Scan for the cell matching the given text and deliver its (x, y) coordinate at center. 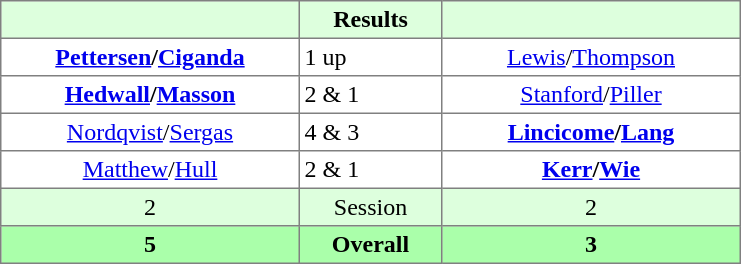
Kerr/Wie (591, 170)
Stanford/Piller (591, 95)
Nordqvist/Sergas (150, 132)
Lewis/Thompson (591, 57)
Pettersen/Ciganda (150, 57)
5 (150, 245)
Overall (370, 245)
Matthew/Hull (150, 170)
1 up (370, 57)
4 & 3 (370, 132)
3 (591, 245)
Session (370, 207)
Hedwall/Masson (150, 95)
Results (370, 20)
Lincicome/Lang (591, 132)
